Return the (X, Y) coordinate for the center point of the cell that contains the specified text.  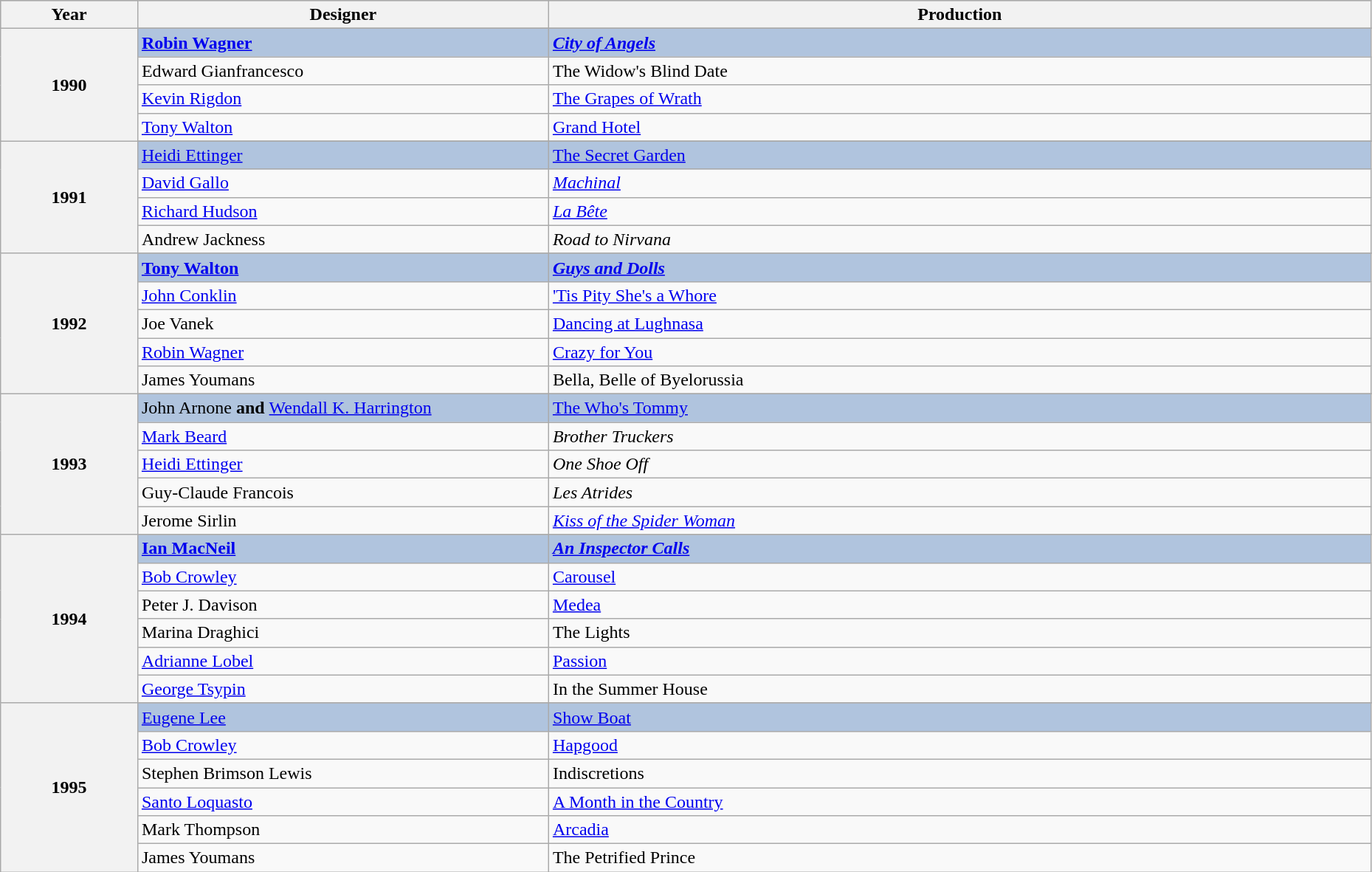
Year (69, 15)
Machinal (959, 183)
Richard Hudson (342, 211)
John Conklin (342, 295)
Carousel (959, 577)
Kevin Rigdon (342, 99)
Peter J. Davison (342, 605)
Brother Truckers (959, 436)
1990 (69, 85)
City of Angels (959, 43)
1991 (69, 197)
The Petrified Prince (959, 858)
Mark Thompson (342, 830)
Andrew Jackness (342, 239)
Production (959, 15)
'Tis Pity She's a Whore (959, 295)
George Tsypin (342, 689)
La Bête (959, 211)
1992 (69, 323)
Dancing at Lughnasa (959, 323)
Jerome Sirlin (342, 521)
Arcadia (959, 830)
Edward Gianfrancesco (342, 71)
The Lights (959, 633)
1993 (69, 464)
Indiscretions (959, 773)
The Grapes of Wrath (959, 99)
Passion (959, 661)
A Month in the Country (959, 801)
Santo Loquasto (342, 801)
The Widow's Blind Date (959, 71)
1995 (69, 787)
Road to Nirvana (959, 239)
Stephen Brimson Lewis (342, 773)
Ian MacNeil (342, 549)
Designer (342, 15)
1994 (69, 619)
Marina Draghici (342, 633)
An Inspector Calls (959, 549)
John Arnone and Wendall K. Harrington (342, 408)
Bella, Belle of Byelorussia (959, 380)
Joe Vanek (342, 323)
Hapgood (959, 745)
Kiss of the Spider Woman (959, 521)
Eugene Lee (342, 717)
Adrianne Lobel (342, 661)
The Secret Garden (959, 155)
Guys and Dolls (959, 267)
The Who's Tommy (959, 408)
Crazy for You (959, 352)
Grand Hotel (959, 127)
Show Boat (959, 717)
In the Summer House (959, 689)
Mark Beard (342, 436)
One Shoe Off (959, 464)
Les Atrides (959, 492)
Medea (959, 605)
Guy-Claude Francois (342, 492)
David Gallo (342, 183)
